Determine the [X, Y] coordinate at the center of the cell enclosing the given text.  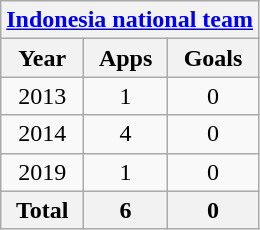
2019 [42, 172]
Total [42, 210]
4 [126, 134]
2014 [42, 134]
2013 [42, 96]
Year [42, 58]
Apps [126, 58]
Goals [214, 58]
6 [126, 210]
Indonesia national team [130, 20]
